Scan for the cell matching the given text and deliver its [X, Y] coordinate at center. 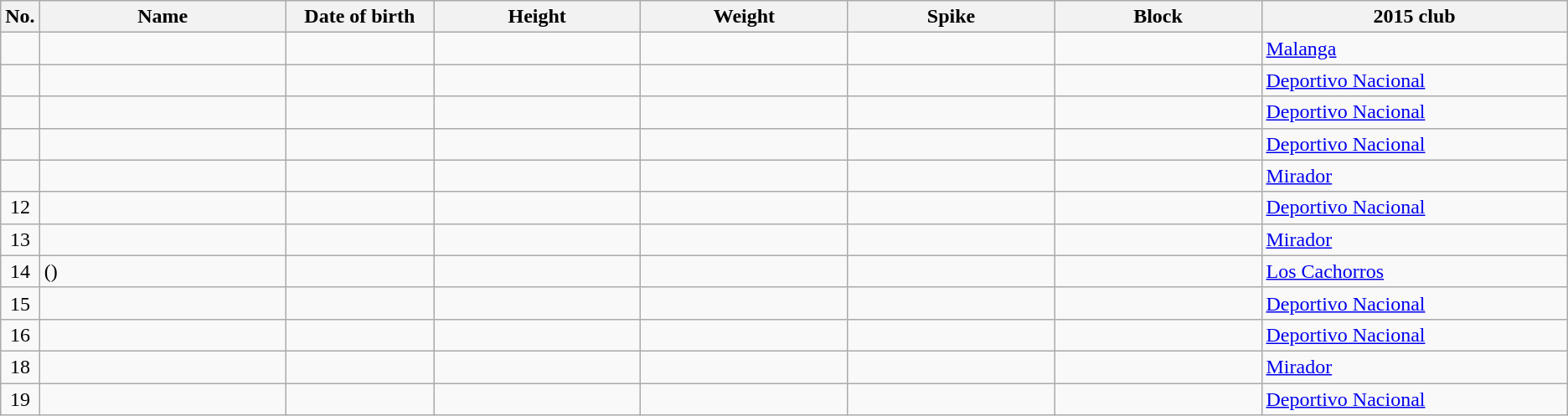
13 [20, 239]
19 [20, 399]
Weight [744, 17]
18 [20, 367]
14 [20, 271]
Block [1158, 17]
Malanga [1414, 49]
2015 club [1414, 17]
Los Cachorros [1414, 271]
() [162, 271]
Height [538, 17]
15 [20, 303]
No. [20, 17]
Name [162, 17]
12 [20, 208]
16 [20, 335]
Date of birth [359, 17]
Spike [952, 17]
